Pinpoint the cell where the given text exists, returning its (X, Y) midpoint coordinate. 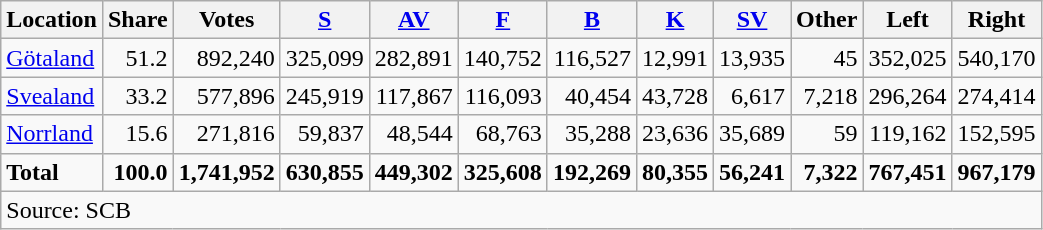
12,991 (674, 58)
892,240 (226, 58)
7,218 (827, 96)
56,241 (752, 172)
15.6 (138, 134)
116,093 (502, 96)
B (592, 20)
119,162 (908, 134)
Location (52, 20)
Svealand (52, 96)
282,891 (414, 58)
630,855 (324, 172)
Right (996, 20)
59 (827, 134)
7,322 (827, 172)
Left (908, 20)
274,414 (996, 96)
Norrland (52, 134)
Source: SCB (521, 210)
Other (827, 20)
449,302 (414, 172)
140,752 (502, 58)
245,919 (324, 96)
51.2 (138, 58)
23,636 (674, 134)
967,179 (996, 172)
Votes (226, 20)
43,728 (674, 96)
325,099 (324, 58)
152,595 (996, 134)
13,935 (752, 58)
S (324, 20)
48,544 (414, 134)
80,355 (674, 172)
68,763 (502, 134)
540,170 (996, 58)
296,264 (908, 96)
192,269 (592, 172)
577,896 (226, 96)
SV (752, 20)
35,288 (592, 134)
325,608 (502, 172)
33.2 (138, 96)
AV (414, 20)
767,451 (908, 172)
100.0 (138, 172)
1,741,952 (226, 172)
Total (52, 172)
59,837 (324, 134)
116,527 (592, 58)
F (502, 20)
Götaland (52, 58)
271,816 (226, 134)
35,689 (752, 134)
K (674, 20)
6,617 (752, 96)
352,025 (908, 58)
Share (138, 20)
40,454 (592, 96)
117,867 (414, 96)
45 (827, 58)
